For the text-containing cell, return its midpoint in [X, Y] coordinate format. 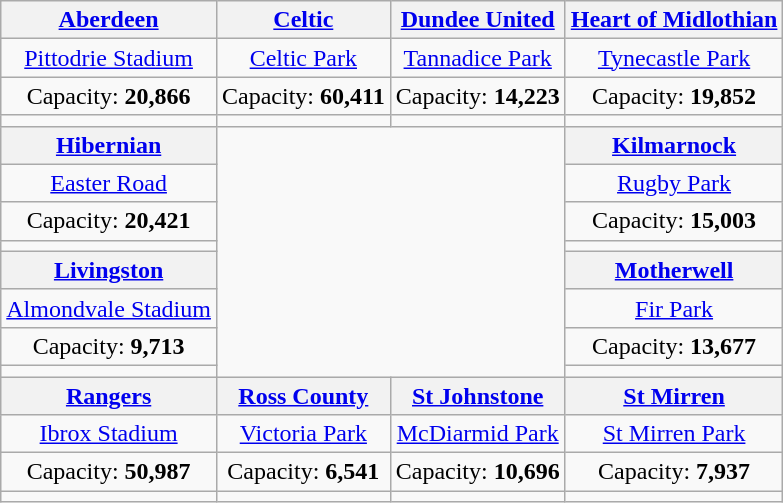
Capacity: 9,713 [109, 346]
Heart of Midlothian [674, 20]
St Johnstone [478, 395]
Capacity: 6,541 [303, 472]
McDiarmid Park [478, 434]
Dundee United [478, 20]
Rugby Park [674, 183]
Almondvale Stadium [109, 308]
Capacity: 19,852 [674, 96]
Capacity: 7,937 [674, 472]
Celtic Park [303, 58]
Tynecastle Park [674, 58]
Celtic [303, 20]
Motherwell [674, 270]
Tannadice Park [478, 58]
St Mirren Park [674, 434]
Capacity: 15,003 [674, 221]
Capacity: 60,411 [303, 96]
Victoria Park [303, 434]
Capacity: 20,421 [109, 221]
Capacity: 14,223 [478, 96]
Capacity: 20,866 [109, 96]
Ibrox Stadium [109, 434]
Kilmarnock [674, 145]
Capacity: 13,677 [674, 346]
Livingston [109, 270]
Capacity: 10,696 [478, 472]
Aberdeen [109, 20]
Fir Park [674, 308]
Rangers [109, 395]
Easter Road [109, 183]
Hibernian [109, 145]
Ross County [303, 395]
St Mirren [674, 395]
Pittodrie Stadium [109, 58]
Capacity: 50,987 [109, 472]
